Provide the [X, Y] coordinate of the cell's center where the given text is located.  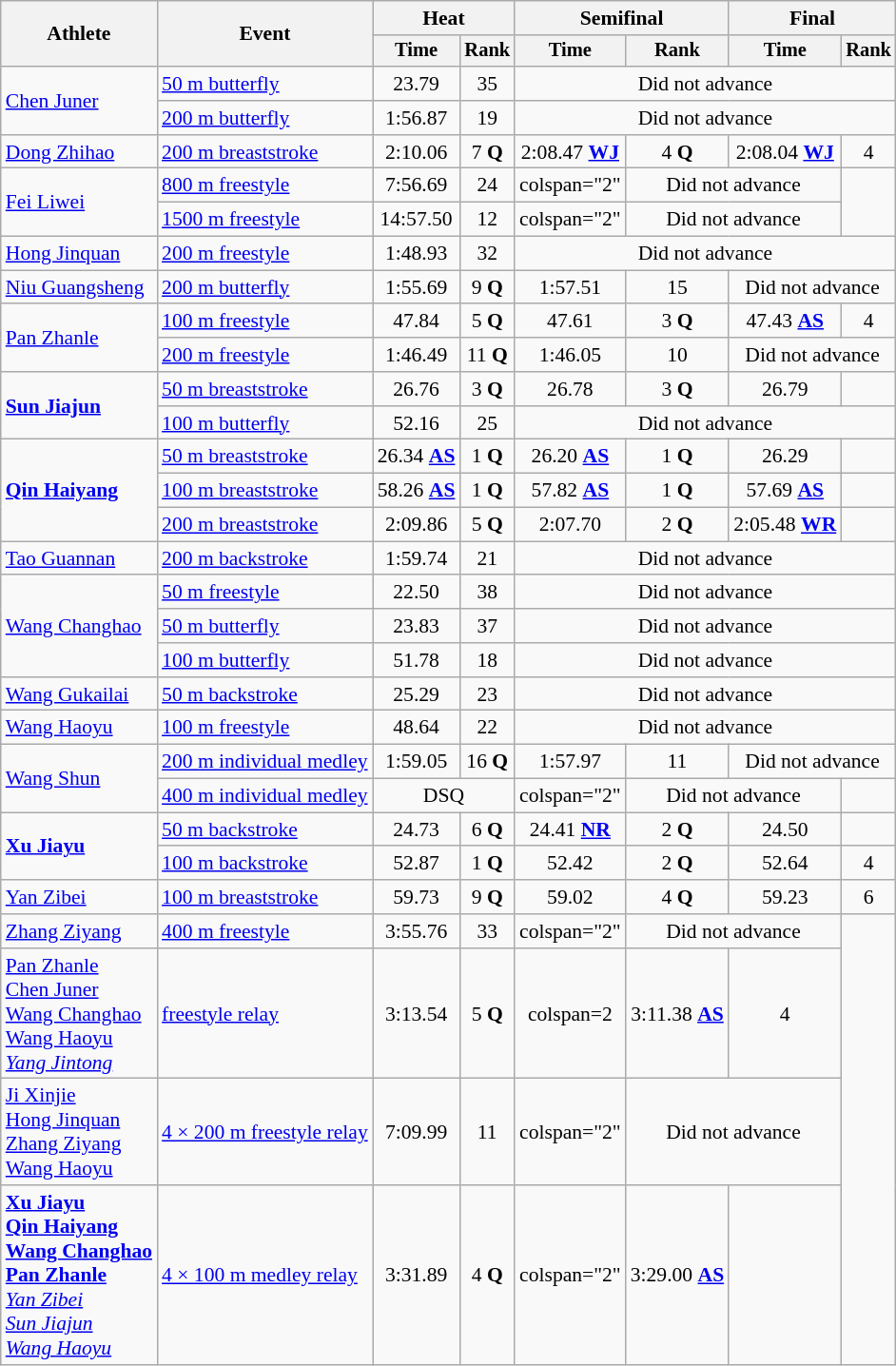
23.83 [417, 626]
21 [487, 558]
47.61 [571, 322]
11 Q [487, 355]
400 m individual medley [264, 796]
1:57.97 [571, 762]
38 [487, 593]
Wang Shun [79, 778]
24 [487, 185]
Wang Haoyu [79, 728]
26.78 [571, 389]
26.20 AS [571, 457]
Pan Zhanle [79, 339]
2:08.47 WJ [571, 152]
26.29 [785, 457]
Xu JiayuQin HaiyangWang ChanghaoPan ZhanleYan ZibeiSun JiajunWang Haoyu [79, 1275]
1:59.74 [417, 558]
25 [487, 423]
32 [487, 254]
7:56.69 [417, 185]
25.29 [417, 694]
59.02 [571, 897]
1:46.05 [571, 355]
100 m backstroke [264, 864]
19 [487, 118]
1:55.69 [417, 287]
24.73 [417, 829]
59.73 [417, 897]
33 [487, 931]
52.16 [417, 423]
35 [487, 84]
1:59.05 [417, 762]
6 [868, 897]
16 Q [487, 762]
Yan Zibei [79, 897]
52.42 [571, 864]
Wang Changhao [79, 626]
2:09.86 [417, 525]
Fei Liwei [79, 202]
Event [264, 34]
1:46.49 [417, 355]
26.76 [417, 389]
DSQ [443, 796]
Dong Zhihao [79, 152]
59.23 [785, 897]
freestyle relay [264, 1014]
23.79 [417, 84]
Tao Guannan [79, 558]
51.78 [417, 660]
Zhang Ziyang [79, 931]
6 Q [487, 829]
3:31.89 [417, 1275]
22 [487, 728]
Ji Xinjie Hong Jinquan Zhang Ziyang Wang Haoyu [79, 1132]
22.50 [417, 593]
57.69 AS [785, 491]
3:29.00 AS [677, 1275]
47.43 AS [785, 322]
Semifinal [622, 18]
colspan=2 [571, 1014]
23 [487, 694]
57.82 AS [571, 491]
4 × 200 m freestyle relay [264, 1132]
200 m individual medley [264, 762]
7 Q [487, 152]
Xu Jiayu [79, 847]
47.84 [417, 322]
Final [812, 18]
2:05.48 WR [785, 525]
Athlete [79, 34]
Hong Jinquan [79, 254]
2:07.70 [571, 525]
Pan Zhanle Chen Juner Wang Changhao Wang Haoyu Yang Jintong [79, 1014]
1500 m freestyle [264, 220]
2:10.06 [417, 152]
Chen Juner [79, 101]
12 [487, 220]
Sun Jiajun [79, 405]
48.64 [417, 728]
14:57.50 [417, 220]
Qin Haiyang [79, 491]
26.79 [785, 389]
26.34 AS [417, 457]
3:55.76 [417, 931]
200 m backstroke [264, 558]
52.64 [785, 864]
400 m freestyle [264, 931]
Niu Guangsheng [79, 287]
2:08.04 WJ [785, 152]
Heat [443, 18]
58.26 AS [417, 491]
3:11.38 AS [677, 1014]
1:48.93 [417, 254]
4 × 100 m medley relay [264, 1275]
Wang Gukailai [79, 694]
1:57.51 [571, 287]
24.41 NR [571, 829]
800 m freestyle [264, 185]
24.50 [785, 829]
37 [487, 626]
7:09.99 [417, 1132]
18 [487, 660]
52.87 [417, 864]
10 [677, 355]
15 [677, 287]
3:13.54 [417, 1014]
50 m freestyle [264, 593]
1:56.87 [417, 118]
